Identify which cell holds the provided text, then report its (X, Y) central coordinate. 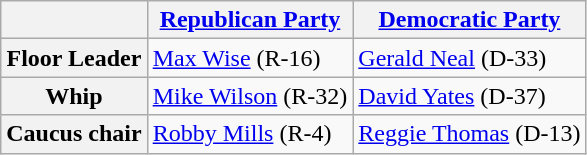
Max Wise (R-16) (250, 58)
Floor Leader (74, 58)
Democratic Party (470, 20)
David Yates (D-37) (470, 96)
Reggie Thomas (D-13) (470, 134)
Gerald Neal (D-33) (470, 58)
Robby Mills (R-4) (250, 134)
Mike Wilson (R-32) (250, 96)
Caucus chair (74, 134)
Whip (74, 96)
Republican Party (250, 20)
